Locate the cell with the specified text and output its (x, y) center coordinate. 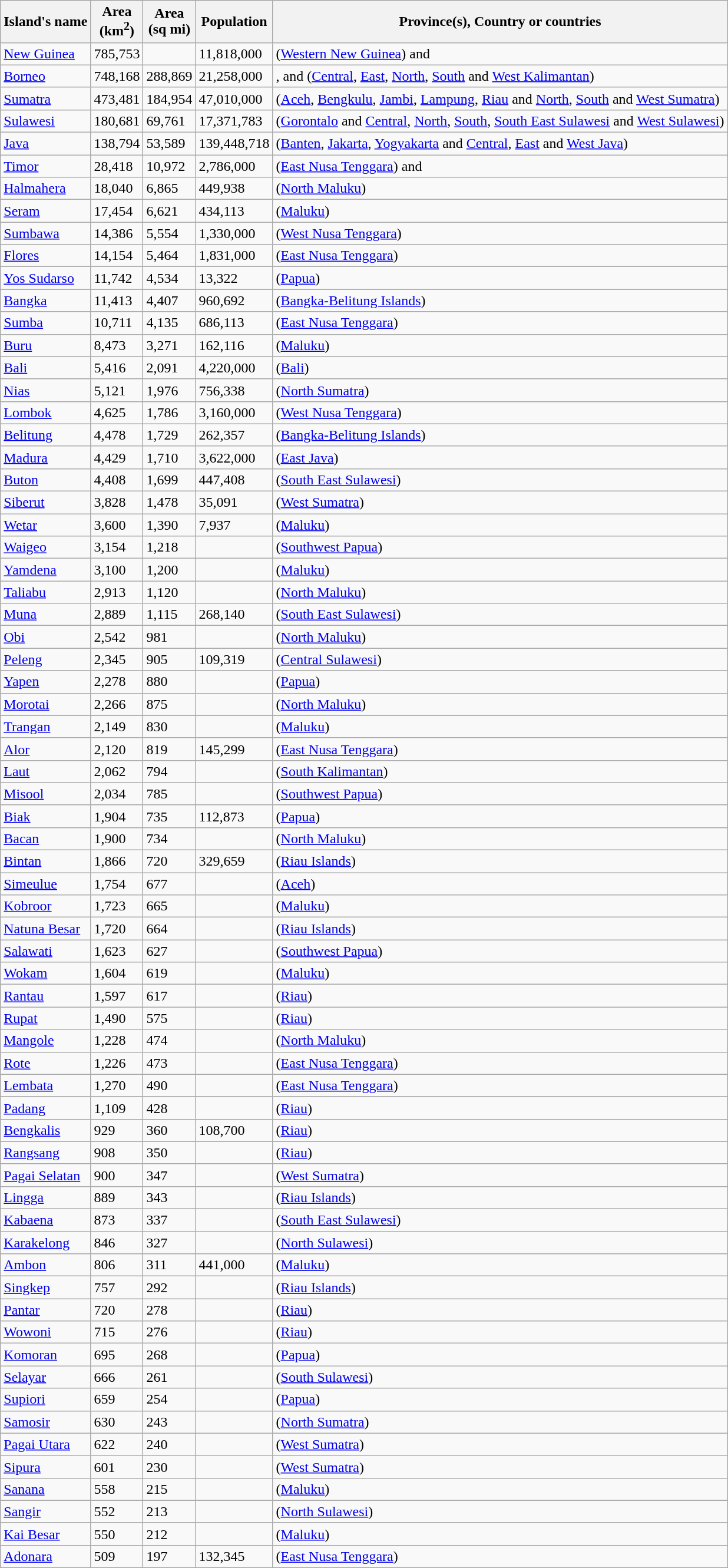
846 (117, 1243)
1,109 (117, 1108)
(East Java) (500, 457)
Yos Sudarso (46, 278)
13,322 (234, 278)
3,160,000 (234, 412)
278 (170, 1310)
Halmahera (46, 189)
575 (170, 1018)
5,554 (170, 233)
794 (170, 771)
558 (117, 1489)
447,408 (234, 480)
Bengkalis (46, 1130)
Bacan (46, 839)
288,869 (170, 76)
474 (170, 1041)
Population (234, 22)
473 (170, 1063)
Misool (46, 794)
268,140 (234, 615)
Sangir (46, 1511)
Sumatra (46, 98)
69,761 (170, 121)
665 (170, 906)
35,091 (234, 503)
1,729 (170, 435)
Komoran (46, 1355)
960,692 (234, 301)
Mangole (46, 1041)
Kabaena (46, 1220)
17,371,783 (234, 121)
53,589 (170, 144)
619 (170, 973)
2,062 (117, 771)
686,113 (234, 323)
18,040 (117, 189)
1,710 (170, 457)
Kai Besar (46, 1534)
441,000 (234, 1265)
(Gorontalo and Central, North, South, South East Sulawesi and West Sulawesi) (500, 121)
8,473 (117, 345)
449,938 (234, 189)
664 (170, 929)
1,597 (117, 996)
Wowoni (46, 1332)
6,865 (170, 189)
Simeulue (46, 884)
929 (117, 1130)
Area(sq mi) (170, 22)
1,604 (117, 973)
1,720 (117, 929)
(Aceh, Bengkulu, Jambi, Lampung, Riau and North, South and West Sumatra) (500, 98)
1,904 (117, 816)
695 (117, 1355)
Rangsang (46, 1153)
10,972 (170, 166)
254 (170, 1399)
Buru (46, 345)
2,889 (117, 615)
Alor (46, 749)
2,542 (117, 637)
785,753 (117, 54)
627 (170, 951)
Sanana (46, 1489)
Sumba (46, 323)
(South Sulawesi) (500, 1377)
Nias (46, 390)
1,900 (117, 839)
11,818,000 (234, 54)
2,149 (117, 727)
2,278 (117, 682)
Bintan (46, 861)
3,154 (117, 547)
Rantau (46, 996)
819 (170, 749)
1,976 (170, 390)
666 (117, 1377)
3,622,000 (234, 457)
3,100 (117, 570)
7,937 (234, 525)
Peleng (46, 659)
Taliabu (46, 592)
3,600 (117, 525)
617 (170, 996)
Waigeo (46, 547)
715 (117, 1332)
1,623 (117, 951)
Trangan (46, 727)
4,478 (117, 435)
14,386 (117, 233)
Bangka (46, 301)
757 (117, 1288)
240 (170, 1444)
Sumbawa (46, 233)
1,115 (170, 615)
Island's name (46, 22)
Seram (46, 211)
(Central Sulawesi) (500, 659)
180,681 (117, 121)
Sulawesi (46, 121)
756,338 (234, 390)
Madura (46, 457)
21,258,000 (234, 76)
Laut (46, 771)
428 (170, 1108)
875 (170, 704)
360 (170, 1130)
Rupat (46, 1018)
Ambon (46, 1265)
Pagai Utara (46, 1444)
Salawati (46, 951)
4,408 (117, 480)
Belitung (46, 435)
5,121 (117, 390)
550 (117, 1534)
138,794 (117, 144)
1,226 (117, 1063)
350 (170, 1153)
329,659 (234, 861)
5,464 (170, 256)
734 (170, 839)
6,621 (170, 211)
327 (170, 1243)
184,954 (170, 98)
Supiori (46, 1399)
1,754 (117, 884)
(Banten, Jakarta, Yogyakarta and Central, East and West Java) (500, 144)
Borneo (46, 76)
(East Nusa Tenggara) and (500, 166)
139,448,718 (234, 144)
880 (170, 682)
276 (170, 1332)
622 (117, 1444)
Bali (46, 368)
3,828 (117, 503)
343 (170, 1197)
Sipura (46, 1467)
5,416 (117, 368)
1,390 (170, 525)
(Bali) (500, 368)
2,786,000 (234, 166)
Adonara (46, 1556)
Samosir (46, 1422)
Biak (46, 816)
1,200 (170, 570)
Selayar (46, 1377)
2,091 (170, 368)
11,413 (117, 301)
243 (170, 1422)
Area(km2) (117, 22)
Wetar (46, 525)
292 (170, 1288)
889 (117, 1197)
112,873 (234, 816)
(Aceh) (500, 884)
311 (170, 1265)
4,135 (170, 323)
4,429 (117, 457)
Siberut (46, 503)
785 (170, 794)
108,700 (234, 1130)
473,481 (117, 98)
Kobroor (46, 906)
Padang (46, 1108)
981 (170, 637)
Province(s), Country or countries (500, 22)
1,786 (170, 412)
213 (170, 1511)
806 (117, 1265)
601 (117, 1467)
Pagai Selatan (46, 1175)
509 (117, 1556)
905 (170, 659)
109,319 (234, 659)
Yamdena (46, 570)
New Guinea (46, 54)
2,345 (117, 659)
1,478 (170, 503)
11,742 (117, 278)
Lombok (46, 412)
162,116 (234, 345)
4,625 (117, 412)
(Western New Guinea) and (500, 54)
3,271 (170, 345)
4,407 (170, 301)
Timor (46, 166)
1,120 (170, 592)
212 (170, 1534)
1,831,000 (234, 256)
830 (170, 727)
337 (170, 1220)
900 (117, 1175)
1,723 (117, 906)
Karakelong (46, 1243)
2,034 (117, 794)
2,120 (117, 749)
Singkep (46, 1288)
268 (170, 1355)
Buton (46, 480)
230 (170, 1467)
, and (Central, East, North, South and West Kalimantan) (500, 76)
1,330,000 (234, 233)
28,418 (117, 166)
145,299 (234, 749)
2,266 (117, 704)
Pantar (46, 1310)
215 (170, 1489)
Obi (46, 637)
17,454 (117, 211)
262,357 (234, 435)
434,113 (234, 211)
490 (170, 1085)
1,228 (117, 1041)
261 (170, 1377)
1,866 (117, 861)
1,270 (117, 1085)
47,010,000 (234, 98)
630 (117, 1422)
(South Kalimantan) (500, 771)
Lembata (46, 1085)
Wokam (46, 973)
10,711 (117, 323)
Morotai (46, 704)
873 (117, 1220)
748,168 (117, 76)
Rote (46, 1063)
4,220,000 (234, 368)
347 (170, 1175)
1,218 (170, 547)
659 (117, 1399)
Muna (46, 615)
2,913 (117, 592)
1,490 (117, 1018)
677 (170, 884)
Java (46, 144)
Flores (46, 256)
552 (117, 1511)
14,154 (117, 256)
735 (170, 816)
132,345 (234, 1556)
Yapen (46, 682)
Lingga (46, 1197)
908 (117, 1153)
Natuna Besar (46, 929)
4,534 (170, 278)
1,699 (170, 480)
197 (170, 1556)
